Search for the cell housing the specified text and yield its [x, y] center coordinate. 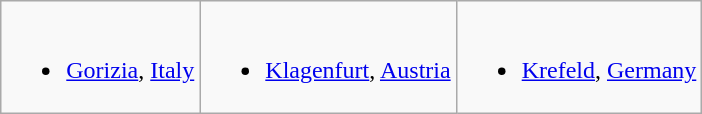
Klagenfurt, Austria [328, 58]
Gorizia, Italy [100, 58]
Krefeld, Germany [579, 58]
